Determine the (x, y) coordinate at the center of the cell enclosing the given text.  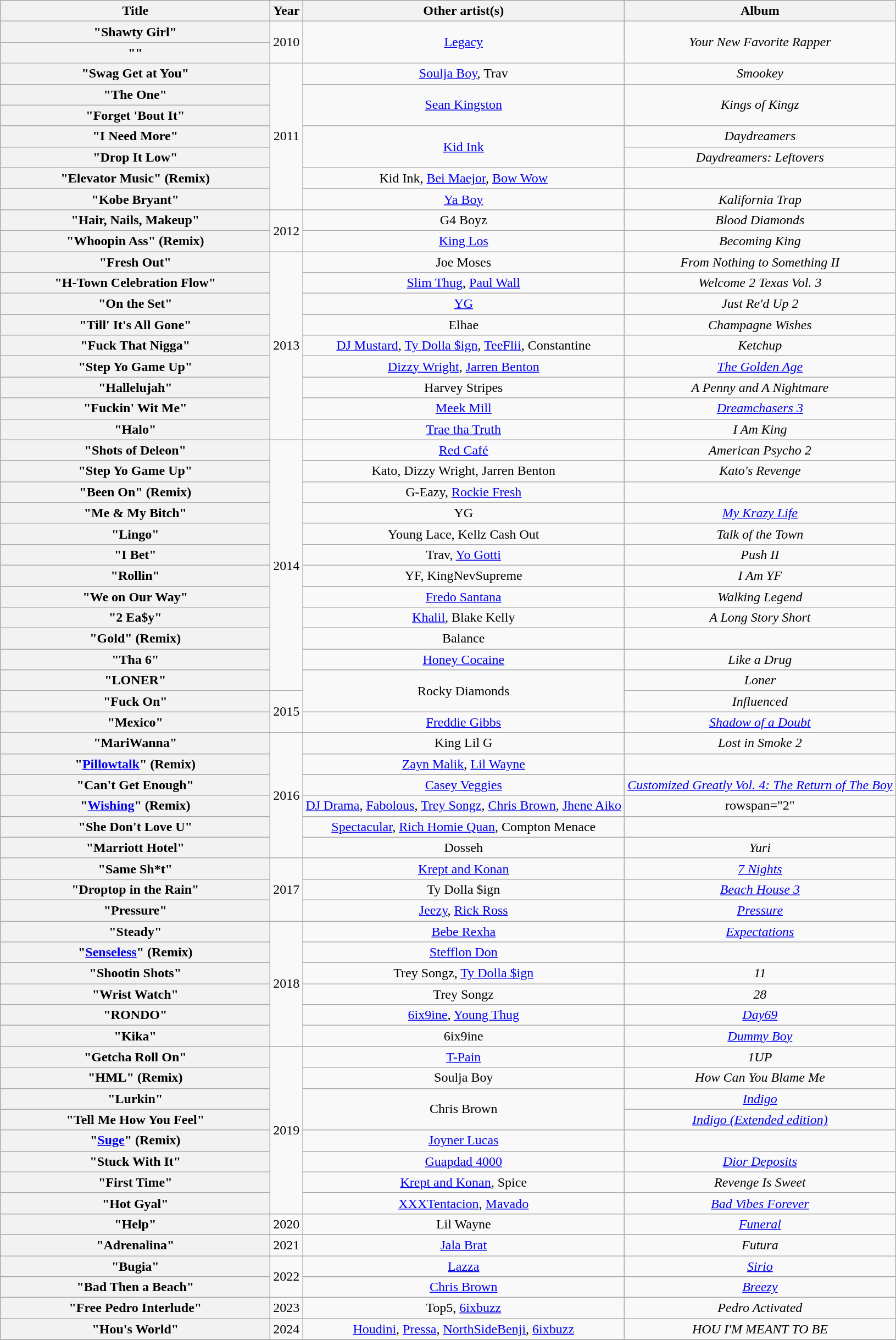
2020 (287, 1224)
7 Nights (760, 868)
2023 (287, 1308)
Just Re'd Up 2 (760, 304)
"She Don't Love U" (135, 827)
From Nothing to Something II (760, 262)
"Hair, Nails, Makeup" (135, 220)
"First Time" (135, 1182)
Ketchup (760, 346)
Other artist(s) (464, 11)
Bad Vibes Forever (760, 1203)
"Steady" (135, 932)
2013 (287, 346)
Zayn Malik, Lil Wayne (464, 764)
Kings of Kingz (760, 105)
Kid Ink (464, 147)
28 (760, 994)
Krept and Konan, Spice (464, 1182)
2016 (287, 795)
Lost in Smoke 2 (760, 743)
Loner (760, 680)
11 (760, 973)
Funeral (760, 1224)
Meek Mill (464, 408)
"Fuck On" (135, 701)
Spectacular, Rich Homie Quan, Compton Menace (464, 827)
I Am King (760, 429)
Top5, 6ixbuzz (464, 1308)
G4 Boyz (464, 220)
"The One" (135, 95)
Kato, Dizzy Wright, Jarren Benton (464, 471)
"Tell Me How You Feel" (135, 1120)
"Been On" (Remix) (135, 492)
Ya Boy (464, 199)
Trav, Yo Gotti (464, 555)
2010 (287, 42)
T-Pain (464, 1057)
"" (135, 53)
"Shawty Girl" (135, 32)
Kato's Revenge (760, 471)
I Am YF (760, 575)
"Fuck That Nigga" (135, 346)
"Free Pedro Interlude" (135, 1308)
"Lingo" (135, 534)
Push II (760, 555)
6ix9ine, Young Thug (464, 1015)
Indigo (760, 1099)
Futura (760, 1245)
"We on Our Way" (135, 596)
Day69 (760, 1015)
Daydreamers: Leftovers (760, 157)
King Los (464, 241)
Harvey Stripes (464, 387)
Jala Brat (464, 1245)
Breezy (760, 1287)
"Droptop in the Rain" (135, 889)
Year (287, 11)
Trae tha Truth (464, 429)
Trey Songz (464, 994)
"Pillowtalk" (Remix) (135, 764)
6ix9ine (464, 1036)
Indigo (Extended edition) (760, 1120)
"Marriott Hotel" (135, 848)
"Tha 6" (135, 660)
Yuri (760, 848)
A Penny and A Nightmare (760, 387)
Fredo Santana (464, 596)
2012 (287, 230)
G-Eazy, Rockie Fresh (464, 492)
Legacy (464, 42)
2015 (287, 712)
2014 (287, 565)
"Hou's World" (135, 1329)
"MariWanna" (135, 743)
"RONDO" (135, 1015)
"Fuckin' Wit Me" (135, 408)
Shadow of a Doubt (760, 722)
Becoming King (760, 241)
"HML" (Remix) (135, 1078)
Soulja Boy, Trav (464, 74)
Dreamchasers 3 (760, 408)
Houdini, Pressa, NorthSideBenji, 6ixbuzz (464, 1329)
King Lil G (464, 743)
Your New Favorite Rapper (760, 42)
"Gold" (Remix) (135, 639)
"LONER" (135, 680)
Champagne Wishes (760, 325)
How Can You Blame Me (760, 1078)
"Senseless" (Remix) (135, 953)
Slim Thug, Paul Wall (464, 283)
"Shots of Deleon" (135, 450)
Honey Cocaine (464, 660)
Joe Moses (464, 262)
Kalifornia Trap (760, 199)
"Suge" (Remix) (135, 1140)
Casey Veggies (464, 785)
"2 Ea$y" (135, 618)
"On the Set" (135, 304)
"Me & My Bitch" (135, 513)
HOU I'M MEANT TO BE (760, 1329)
Blood Diamonds (760, 220)
"Fresh Out" (135, 262)
"H-Town Celebration Flow" (135, 283)
"Same Sh*t" (135, 868)
Revenge Is Sweet (760, 1182)
Rocky Diamonds (464, 691)
Stefflon Don (464, 953)
2011 (287, 136)
"Kobe Bryant" (135, 199)
Lazza (464, 1266)
Pressure (760, 910)
"Lurkin" (135, 1099)
"Bad Then a Beach" (135, 1287)
Beach House 3 (760, 889)
Welcome 2 Texas Vol. 3 (760, 283)
Album (760, 11)
"Drop It Low" (135, 157)
Dior Deposits (760, 1161)
Talk of the Town (760, 534)
Expectations (760, 932)
"Help" (135, 1224)
"I Bet" (135, 555)
"Rollin" (135, 575)
"Mexico" (135, 722)
"Wishing" (Remix) (135, 806)
Pedro Activated (760, 1308)
2024 (287, 1329)
Young Lace, Kellz Cash Out (464, 534)
Elhae (464, 325)
"Can't Get Enough" (135, 785)
"Halo" (135, 429)
Guapdad 4000 (464, 1161)
2022 (287, 1276)
"Wrist Watch" (135, 994)
"Adrenalina" (135, 1245)
"Kika" (135, 1036)
Dizzy Wright, Jarren Benton (464, 367)
"Elevator Music" (Remix) (135, 178)
A Long Story Short (760, 618)
YF, KingNevSupreme (464, 575)
2018 (287, 984)
Title (135, 11)
2017 (287, 889)
"Pressure" (135, 910)
DJ Mustard, Ty Dolla $ign, TeeFlii, Constantine (464, 346)
rowspan="2" (760, 806)
"Forget 'Bout It" (135, 115)
2021 (287, 1245)
DJ Drama, Fabolous, Trey Songz, Chris Brown, Jhene Aiko (464, 806)
"Bugia" (135, 1266)
Sean Kingston (464, 105)
Lil Wayne (464, 1224)
The Golden Age (760, 367)
Jeezy, Rick Ross (464, 910)
"Hot Gyal" (135, 1203)
Customized Greatly Vol. 4: The Return of The Boy (760, 785)
Like a Drug (760, 660)
Ty Dolla $ign (464, 889)
"Swag Get at You" (135, 74)
Krept and Konan (464, 868)
My Krazy Life (760, 513)
"Till' It's All Gone" (135, 325)
"Stuck With It" (135, 1161)
Daydreamers (760, 136)
Red Café (464, 450)
Soulja Boy (464, 1078)
Bebe Rexha (464, 932)
American Psycho 2 (760, 450)
"Whoopin Ass" (Remix) (135, 241)
Khalil, Blake Kelly (464, 618)
1UP (760, 1057)
"Hallelujah" (135, 387)
Joyner Lucas (464, 1140)
Kid Ink, Bei Maejor, Bow Wow (464, 178)
Influenced (760, 701)
Sirio (760, 1266)
"Shootin Shots" (135, 973)
Dummy Boy (760, 1036)
Freddie Gibbs (464, 722)
Balance (464, 639)
2019 (287, 1130)
"I Need More" (135, 136)
XXXTentacion, Mavado (464, 1203)
Dosseh (464, 848)
"Getcha Roll On" (135, 1057)
Walking Legend (760, 596)
Smookey (760, 74)
Trey Songz, Ty Dolla $ign (464, 973)
